From the cell containing the given text, extract its center point as (x, y) coordinate. 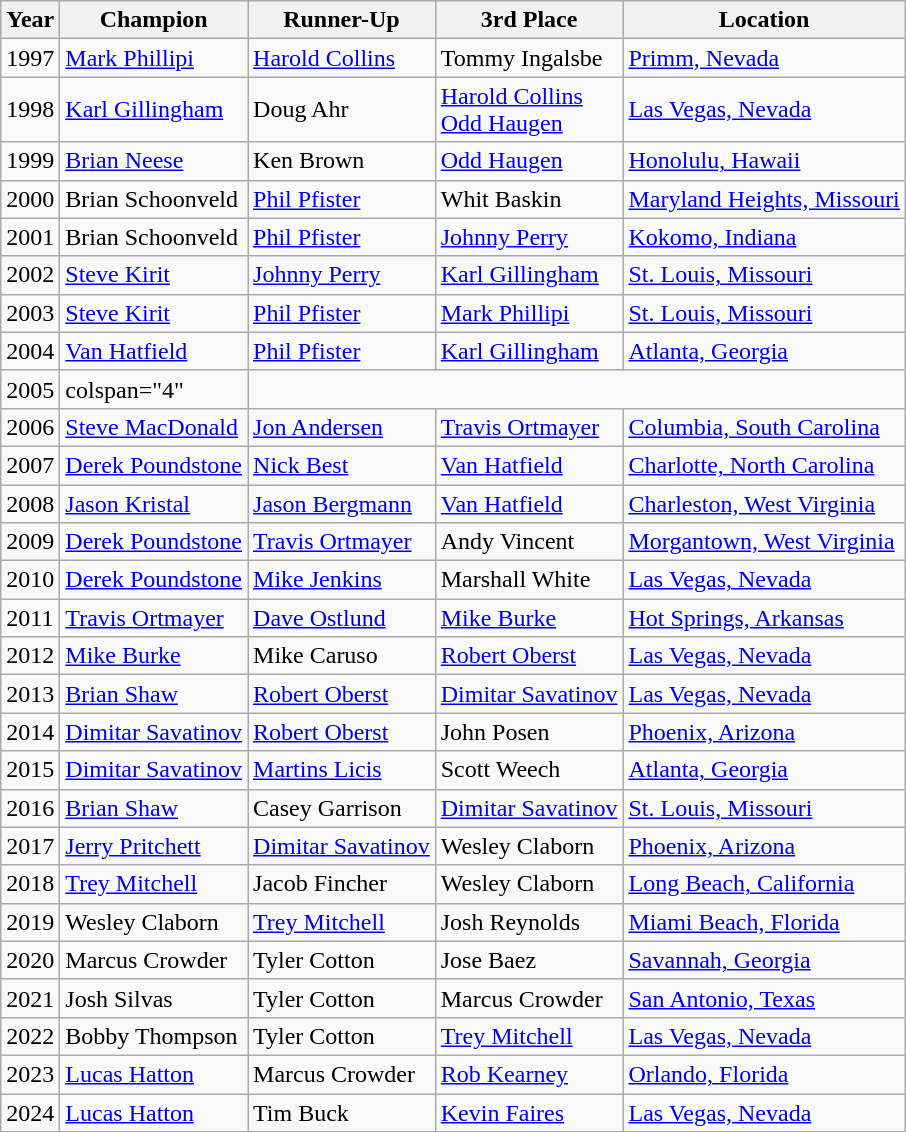
Long Beach, California (764, 884)
Scott Weech (529, 770)
2007 (30, 465)
2004 (30, 351)
Kokomo, Indiana (764, 237)
Kevin Faires (529, 1113)
Nick Best (342, 465)
Jason Kristal (154, 503)
Josh Reynolds (529, 922)
Mike Caruso (342, 656)
2012 (30, 656)
Jose Baez (529, 960)
2017 (30, 846)
2008 (30, 503)
Jason Bergmann (342, 503)
Orlando, Florida (764, 1074)
2023 (30, 1074)
Marshall White (529, 580)
2021 (30, 998)
Hot Springs, Arkansas (764, 618)
Tim Buck (342, 1113)
Jacob Fincher (342, 884)
Mike Jenkins (342, 580)
John Posen (529, 732)
2001 (30, 237)
2020 (30, 960)
2005 (30, 389)
1997 (30, 58)
2011 (30, 618)
2014 (30, 732)
Odd Haugen (529, 161)
2022 (30, 1036)
2019 (30, 922)
Harold Collins (342, 58)
1998 (30, 110)
Maryland Heights, Missouri (764, 199)
Primm, Nevada (764, 58)
2000 (30, 199)
1999 (30, 161)
2016 (30, 808)
2015 (30, 770)
Tommy Ingalsbe (529, 58)
Casey Garrison (342, 808)
3rd Place (529, 20)
Location (764, 20)
2013 (30, 694)
2009 (30, 542)
Champion (154, 20)
Josh Silvas (154, 998)
2002 (30, 275)
2006 (30, 427)
Ken Brown (342, 161)
Dave Ostlund (342, 618)
Savannah, Georgia (764, 960)
Harold Collins Odd Haugen (529, 110)
2018 (30, 884)
Andy Vincent (529, 542)
Charlotte, North Carolina (764, 465)
Honolulu, Hawaii (764, 161)
Year (30, 20)
2003 (30, 313)
Jerry Pritchett (154, 846)
Martins Licis (342, 770)
Doug Ahr (342, 110)
Morgantown, West Virginia (764, 542)
Bobby Thompson (154, 1036)
Steve MacDonald (154, 427)
Whit Baskin (529, 199)
2010 (30, 580)
2024 (30, 1113)
Jon Andersen (342, 427)
Miami Beach, Florida (764, 922)
colspan="4" (154, 389)
Runner-Up (342, 20)
Rob Kearney (529, 1074)
Columbia, South Carolina (764, 427)
Brian Neese (154, 161)
San Antonio, Texas (764, 998)
Charleston, West Virginia (764, 503)
